Identify which cell holds the provided text, then report its (x, y) central coordinate. 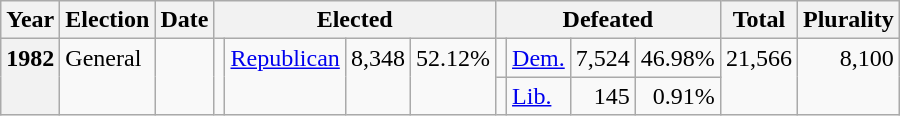
52.12% (452, 77)
Year (30, 20)
21,566 (758, 77)
General (108, 77)
46.98% (678, 58)
0.91% (678, 96)
Elected (355, 20)
8,348 (378, 77)
Plurality (848, 20)
Election (108, 20)
Defeated (608, 20)
Republican (285, 77)
Dem. (539, 58)
8,100 (848, 77)
Date (184, 20)
Lib. (539, 96)
145 (602, 96)
Total (758, 20)
7,524 (602, 58)
1982 (30, 77)
